Determine the [X, Y] coordinate at the center of the cell enclosing the given text.  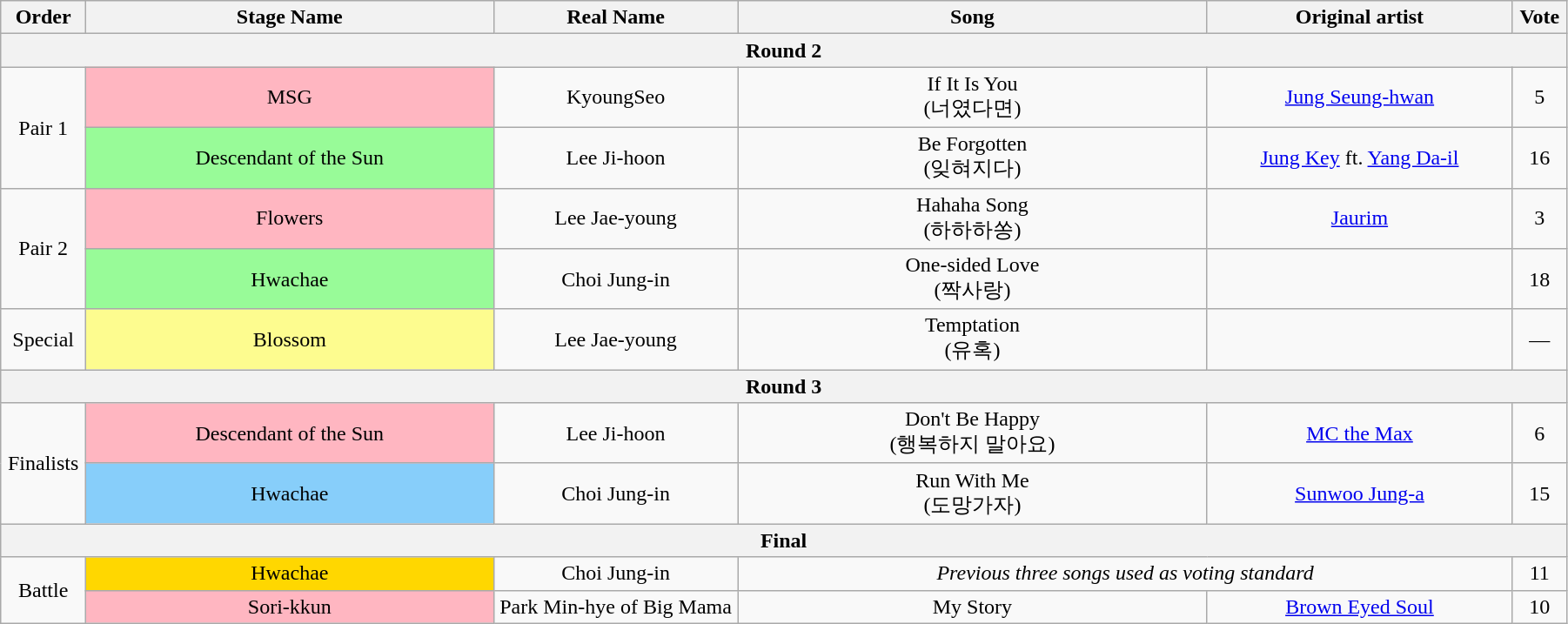
— [1539, 339]
Pair 1 [44, 127]
5 [1539, 97]
My Story [973, 607]
Real Name [616, 17]
Run With Me(도망가자) [973, 493]
Be Forgotten(잊혀지다) [973, 158]
Sunwoo Jung-a [1359, 493]
3 [1539, 218]
Original artist [1359, 17]
Park Min-hye of Big Mama [616, 607]
6 [1539, 433]
MC the Max [1359, 433]
Stage Name [290, 17]
Don't Be Happy(행복하지 말아요) [973, 433]
Flowers [290, 218]
Order [44, 17]
10 [1539, 607]
MSG [290, 97]
Pair 2 [44, 249]
Blossom [290, 339]
Hahaha Song(하하하쏭) [973, 218]
Sori-kkun [290, 607]
18 [1539, 279]
Song [973, 17]
Battle [44, 590]
Jaurim [1359, 218]
Jung Key ft. Yang Da-il [1359, 158]
Finalists [44, 463]
One-sided Love(짝사랑) [973, 279]
KyoungSeo [616, 97]
Previous three songs used as voting standard [1125, 574]
Final [784, 540]
Jung Seung-hwan [1359, 97]
16 [1539, 158]
Special [44, 339]
Temptation(유혹) [973, 339]
Brown Eyed Soul [1359, 607]
15 [1539, 493]
Round 3 [784, 386]
Round 2 [784, 50]
Vote [1539, 17]
If It Is You (너였다면) [973, 97]
11 [1539, 574]
